Identify which cell holds the provided text, then report its (x, y) central coordinate. 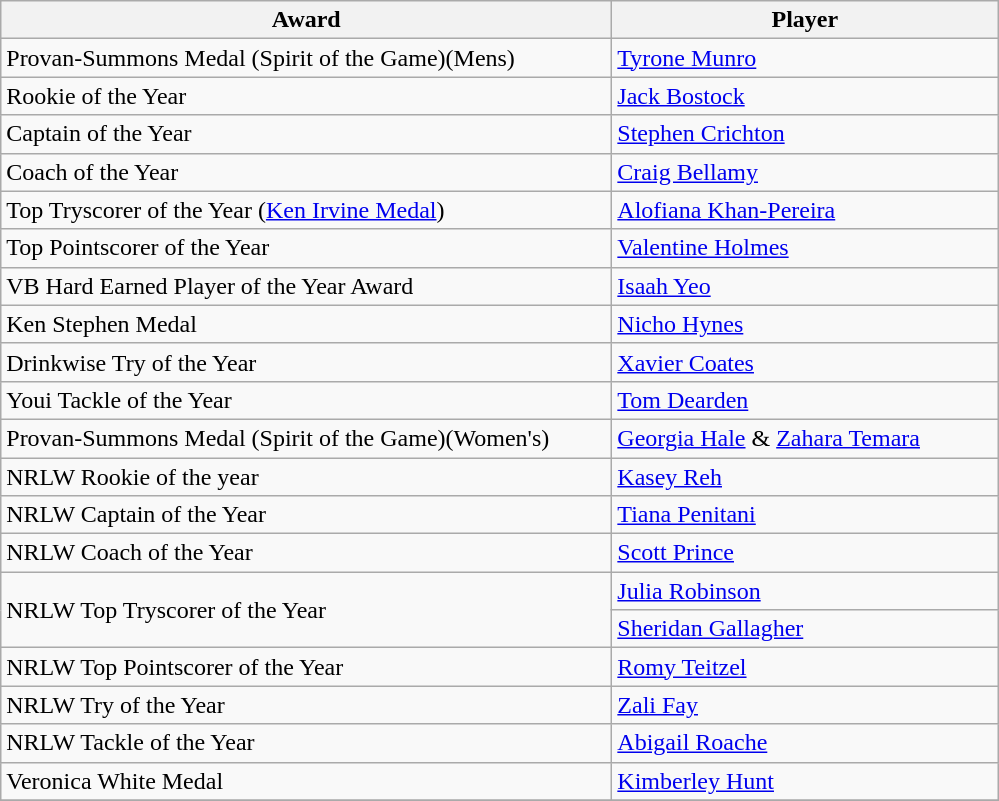
Stephen Crichton (805, 134)
Isaah Yeo (805, 286)
Kimberley Hunt (805, 781)
Rookie of the Year (306, 96)
Zali Fay (805, 705)
NRLW Tackle of the Year (306, 743)
Tyrone Munro (805, 58)
NRLW Rookie of the year (306, 477)
Provan-Summons Medal (Spirit of the Game)(Women's) (306, 438)
Alofiana Khan-Pereira (805, 210)
Sheridan Gallagher (805, 629)
Georgia Hale & Zahara Temara (805, 438)
VB Hard Earned Player of the Year Award (306, 286)
Tiana Penitani (805, 515)
Youi Tackle of the Year (306, 400)
Abigail Roache (805, 743)
Ken Stephen Medal (306, 324)
NRLW Captain of the Year (306, 515)
Jack Bostock (805, 96)
Julia Robinson (805, 591)
Award (306, 20)
Drinkwise Try of the Year (306, 362)
NRLW Top Tryscorer of the Year (306, 610)
NRLW Try of the Year (306, 705)
NRLW Top Pointscorer of the Year (306, 667)
NRLW Coach of the Year (306, 553)
Player (805, 20)
Romy Teitzel (805, 667)
Top Pointscorer of the Year (306, 248)
Kasey Reh (805, 477)
Provan-Summons Medal (Spirit of the Game)(Mens) (306, 58)
Xavier Coates (805, 362)
Craig Bellamy (805, 172)
Tom Dearden (805, 400)
Coach of the Year (306, 172)
Nicho Hynes (805, 324)
Valentine Holmes (805, 248)
Top Tryscorer of the Year (Ken Irvine Medal) (306, 210)
Veronica White Medal (306, 781)
Captain of the Year (306, 134)
Scott Prince (805, 553)
